Identify which cell holds the provided text, then report its (X, Y) central coordinate. 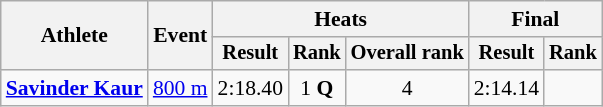
Heats (341, 19)
Final (536, 19)
Athlete (74, 36)
Savinder Kaur (74, 88)
1 Q (317, 88)
Overall rank (408, 54)
4 (408, 88)
800 m (180, 88)
2:14.14 (506, 88)
Event (180, 36)
2:18.40 (250, 88)
